Determine the [X, Y] coordinate at the center of the cell enclosing the given text.  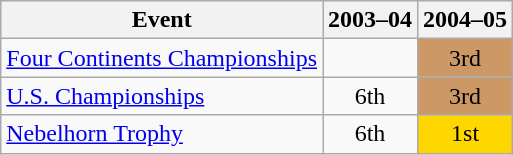
1st [466, 134]
2004–05 [466, 20]
Event [162, 20]
U.S. Championships [162, 96]
2003–04 [370, 20]
Nebelhorn Trophy [162, 134]
Four Continents Championships [162, 58]
